Locate the cell with the specified text and output its (x, y) center coordinate. 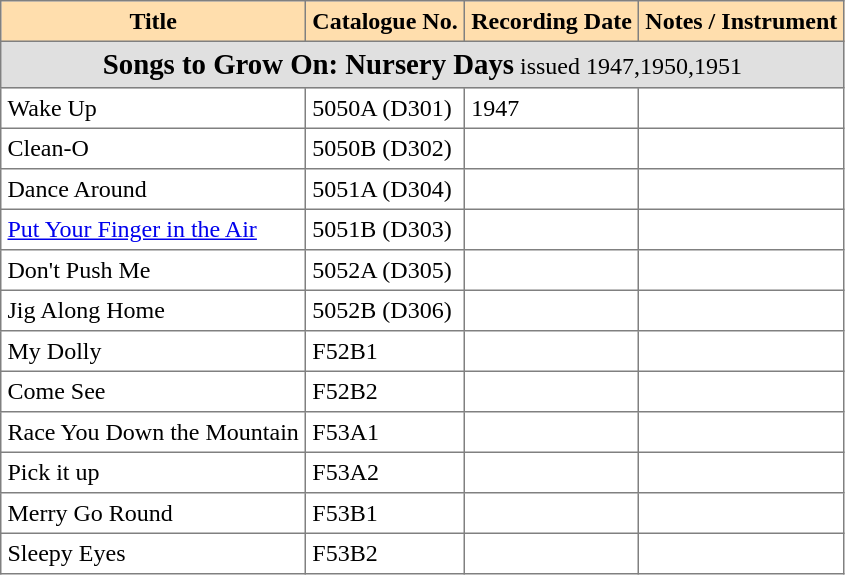
Clean-O (154, 148)
F53A2 (386, 472)
Put Your Finger in the Air (154, 229)
Title (154, 21)
Pick it up (154, 472)
F53B2 (386, 553)
Sleepy Eyes (154, 553)
5052A (D305) (386, 270)
1947 (551, 108)
Dance Around (154, 189)
F53B1 (386, 513)
Race You Down the Mountain (154, 432)
Songs to Grow On: Nursery Days issued 1947,1950,1951 (422, 64)
Merry Go Round (154, 513)
Recording Date (551, 21)
Don't Push Me (154, 270)
My Dolly (154, 351)
Catalogue No. (386, 21)
F52B1 (386, 351)
Jig Along Home (154, 310)
5052B (D306) (386, 310)
5050B (D302) (386, 148)
F52B2 (386, 391)
Wake Up (154, 108)
5050A (D301) (386, 108)
5051A (D304) (386, 189)
5051B (D303) (386, 229)
Come See (154, 391)
Notes / Instrument (742, 21)
F53A1 (386, 432)
